Extract the (x, y) coordinate from the center of the cell holding the provided text.  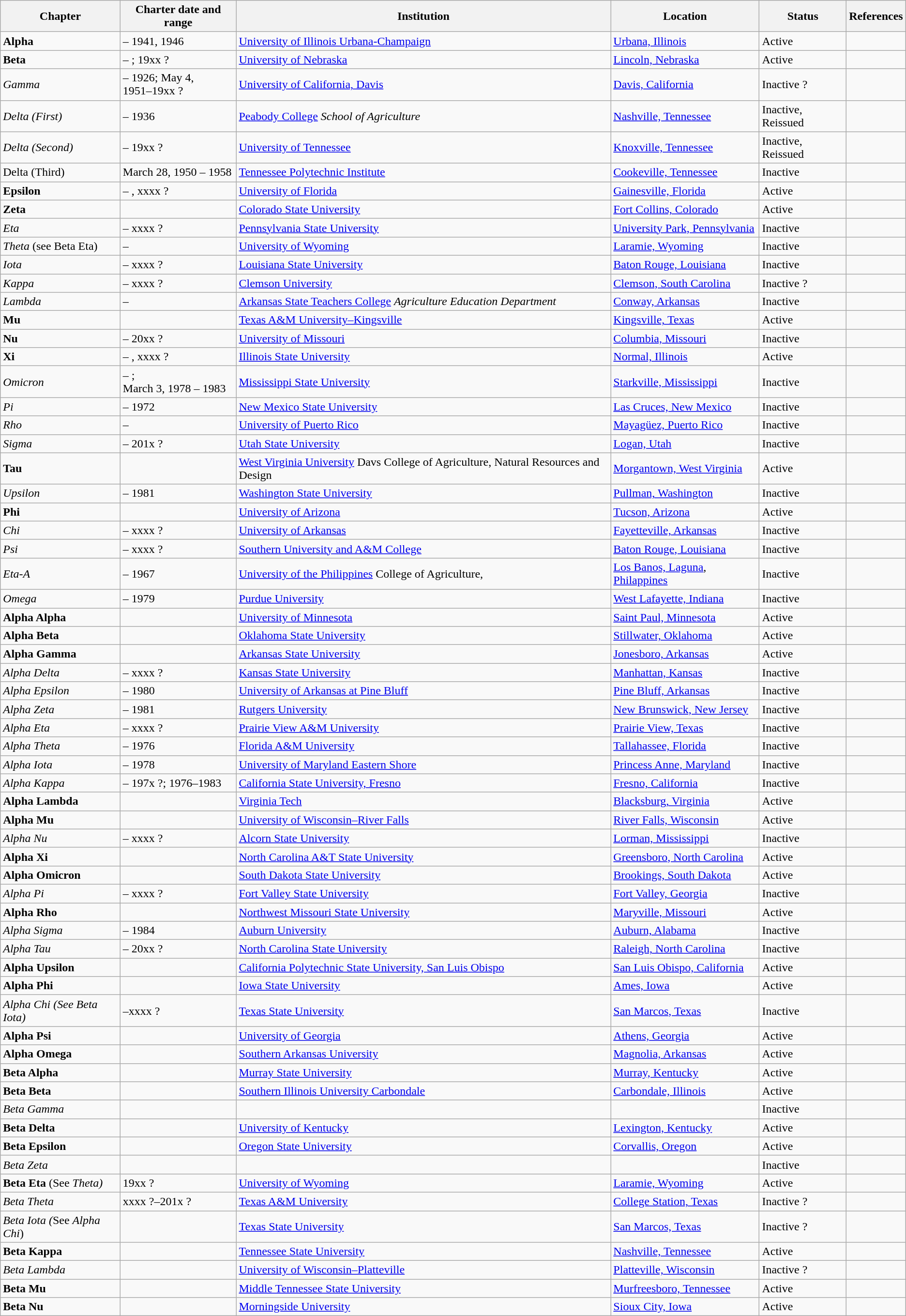
– 1976 (178, 746)
Beta Beta (60, 1091)
Peabody College School of Agriculture (423, 116)
California State University, Fresno (423, 783)
University of Nebraska (423, 60)
Southern Arkansas University (423, 1054)
Omicron (60, 382)
Alpha Eta (60, 728)
Arkansas State Teachers College Agriculture Education Department (423, 302)
New Mexico State University (423, 407)
Kansas State University (423, 673)
Beta Theta (60, 1201)
Virginia Tech (423, 801)
Florida A&M University (423, 746)
Upsilon (60, 493)
Gainesville, Florida (685, 191)
College Station, Texas (685, 1201)
Beta Zeta (60, 1164)
Fort Collins, Colorado (685, 209)
North Carolina State University (423, 949)
Pullman, Washington (685, 493)
March 28, 1950 – 1958 (178, 172)
Morgantown, West Virginia (685, 469)
Mississippi State University (423, 382)
Texas A&M University–Kingsville (423, 320)
– 1926; May 4,1951–19xx ? (178, 84)
Location (685, 16)
Tucson, Arizona (685, 512)
Alpha Alpha (60, 617)
Beta Delta (60, 1128)
Murfreesboro, Tennessee (685, 1288)
Tallahassee, Florida (685, 746)
Beta Epsilon (60, 1146)
Delta (Third) (60, 172)
Eta-A (60, 573)
Beta Lambda (60, 1270)
University of Tennessee (423, 147)
Phi (60, 512)
Alpha Psi (60, 1036)
Conway, Arkansas (685, 302)
Pennsylvania State University (423, 228)
Iota (60, 264)
Logan, Utah (685, 444)
Urbana, Illinois (685, 41)
– 1980 (178, 691)
Kappa (60, 283)
Magnolia, Arkansas (685, 1054)
Beta Nu (60, 1307)
Murray, Kentucky (685, 1072)
Brookings, South Dakota (685, 875)
Alpha Upsilon (60, 967)
References (876, 16)
Nu (60, 338)
Ames, Iowa (685, 986)
Murray State University (423, 1072)
Tau (60, 469)
Prairie View A&M University (423, 728)
Beta (60, 60)
Delta (First) (60, 116)
Cookeville, Tennessee (685, 172)
– 1967 (178, 573)
Alcorn State University (423, 838)
Clemson, South Carolina (685, 283)
– 1936 (178, 116)
xxxx ?–201x ? (178, 1201)
Alpha Chi (See Beta Iota) (60, 1011)
University of Wisconsin–River Falls (423, 820)
Knoxville, Tennessee (685, 147)
– 1979 (178, 598)
Princess Anne, Maryland (685, 765)
Pine Bluff, Arkansas (685, 691)
– 1941, 1946 (178, 41)
Alpha Nu (60, 838)
Beta Mu (60, 1288)
Kingsville, Texas (685, 320)
South Dakota State University (423, 875)
Prairie View, Texas (685, 728)
– ; 19xx ? (178, 60)
Northwest Missouri State University (423, 912)
University of Georgia (423, 1036)
Platteville, Wisconsin (685, 1270)
Alpha Omega (60, 1054)
Alpha Sigma (60, 931)
Saint Paul, Minnesota (685, 617)
Alpha Xi (60, 857)
Gamma (60, 84)
Normal, Illinois (685, 357)
Arkansas State University (423, 654)
University of Arkansas at Pine Bluff (423, 691)
University of Florida (423, 191)
Rutgers University (423, 709)
University of the Philippines College of Agriculture, (423, 573)
Alpha Zeta (60, 709)
Alpha Rho (60, 912)
Beta Alpha (60, 1072)
Athens, Georgia (685, 1036)
University of Missouri (423, 338)
Beta Eta (See Theta) (60, 1183)
San Luis Obispo, California (685, 967)
– 1984 (178, 931)
Texas A&M University (423, 1201)
Psi (60, 549)
Alpha Theta (60, 746)
Auburn, Alabama (685, 931)
Starkville, Mississippi (685, 382)
Morningside University (423, 1307)
Tennessee Polytechnic Institute (423, 172)
Los Banos, Laguna, Philappines (685, 573)
Alpha Kappa (60, 783)
– 201x ? (178, 444)
Maryville, Missouri (685, 912)
Omega (60, 598)
Oregon State University (423, 1146)
Theta (see Beta Eta) (60, 246)
Mu (60, 320)
Raleigh, North Carolina (685, 949)
Status (803, 16)
Utah State University (423, 444)
Eta (60, 228)
Manhattan, Kansas (685, 673)
Rho (60, 425)
University of Maryland Eastern Shore (423, 765)
– 1978 (178, 765)
Mayagüez, Puerto Rico (685, 425)
University of California, Davis (423, 84)
Sioux City, Iowa (685, 1307)
Alpha Epsilon (60, 691)
Tennessee State University (423, 1252)
Las Cruces, New Mexico (685, 407)
Chapter (60, 16)
Auburn University (423, 931)
Jonesboro, Arkansas (685, 654)
Charter date and range (178, 16)
Southern University and A&M College (423, 549)
Fresno, California (685, 783)
Blacksburg, Virginia (685, 801)
Zeta (60, 209)
University of Kentucky (423, 1128)
Purdue University (423, 598)
University of Arkansas (423, 530)
Stillwater, Oklahoma (685, 636)
University of Arizona (423, 512)
University of Wisconsin–Platteville (423, 1270)
West Lafayette, Indiana (685, 598)
– 19xx ? (178, 147)
– 1972 (178, 407)
University of Puerto Rico (423, 425)
North Carolina A&T State University (423, 857)
Sigma (60, 444)
Southern Illinois University Carbondale (423, 1091)
19xx ? (178, 1183)
– 197x ?; 1976–1983 (178, 783)
Lexington, Kentucky (685, 1128)
University of Minnesota (423, 617)
Alpha Phi (60, 986)
Carbondale, Illinois (685, 1091)
Alpha Omicron (60, 875)
Corvallis, Oregon (685, 1146)
Lorman, Mississippi (685, 838)
Greensboro, North Carolina (685, 857)
West Virginia University Davs College of Agriculture, Natural Resources and Design (423, 469)
Fort Valley, Georgia (685, 893)
Louisiana State University (423, 264)
Pi (60, 407)
–xxxx ? (178, 1011)
Alpha Beta (60, 636)
Alpha Delta (60, 673)
River Falls, Wisconsin (685, 820)
New Brunswick, New Jersey (685, 709)
Lambda (60, 302)
Clemson University (423, 283)
Fort Valley State University (423, 893)
Middle Tennessee State University (423, 1288)
Fayetteville, Arkansas (685, 530)
Beta Iota (See Alpha Chi) (60, 1226)
California Polytechnic State University, San Luis Obispo (423, 967)
Alpha Lambda (60, 801)
Alpha (60, 41)
Xi (60, 357)
Alpha Pi (60, 893)
Institution (423, 16)
University Park, Pennsylvania (685, 228)
Chi (60, 530)
University of Illinois Urbana-Champaign (423, 41)
Oklahoma State University (423, 636)
Alpha Mu (60, 820)
Alpha Gamma (60, 654)
– ;March 3, 1978 – 1983 (178, 382)
Colorado State University (423, 209)
Beta Gamma (60, 1109)
Delta (Second) (60, 147)
Beta Kappa (60, 1252)
Davis, California (685, 84)
Illinois State University (423, 357)
Alpha Tau (60, 949)
Epsilon (60, 191)
Columbia, Missouri (685, 338)
Lincoln, Nebraska (685, 60)
Alpha Iota (60, 765)
Washington State University (423, 493)
Iowa State University (423, 986)
